Return the [X, Y] coordinate for the center point of the cell that contains the specified text.  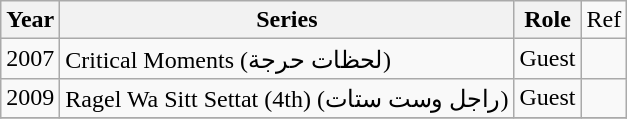
2009 [30, 98]
Critical Moments (لحظات حرجة) [287, 59]
Ragel Wa Sitt Settat (4th) (راجل وست ستات) [287, 98]
Ref [604, 20]
Year [30, 20]
Role [548, 20]
2007 [30, 59]
Series [287, 20]
